Extract the (X, Y) coordinate from the center of the cell holding the provided text.  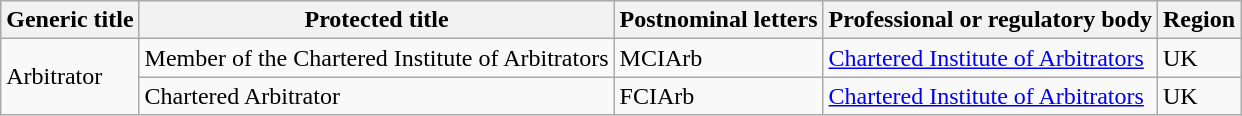
Chartered Arbitrator (376, 96)
Protected title (376, 20)
Generic title (70, 20)
Postnominal letters (718, 20)
Arbitrator (70, 77)
FCIArb (718, 96)
MCIArb (718, 58)
Professional or regulatory body (990, 20)
Member of the Chartered Institute of Arbitrators (376, 58)
Region (1198, 20)
